Locate the cell with the specified text and output its [x, y] center coordinate. 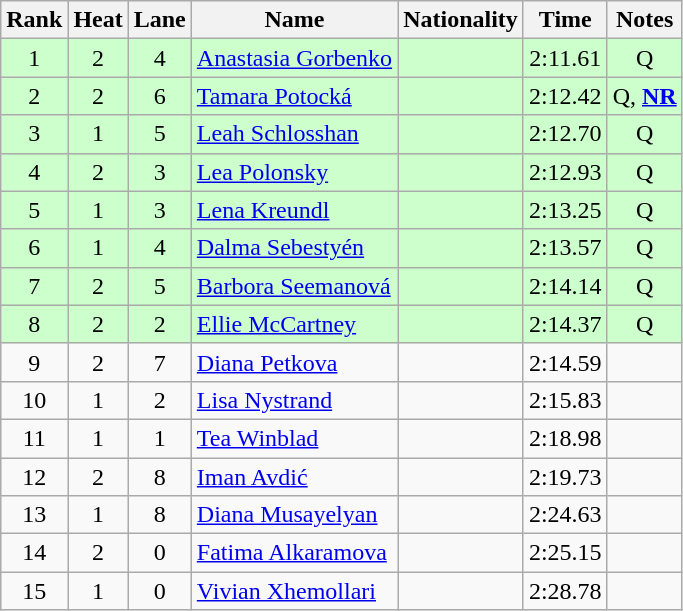
11 [34, 438]
Rank [34, 20]
Lena Kreundl [294, 210]
Barbora Seemanová [294, 286]
13 [34, 515]
Fatima Alkaramova [294, 553]
Notes [644, 20]
14 [34, 553]
Q, NR [644, 96]
Anastasia Gorbenko [294, 58]
2:12.93 [565, 172]
Name [294, 20]
2:14.37 [565, 324]
9 [34, 362]
2:11.61 [565, 58]
Tamara Potocká [294, 96]
Lane [160, 20]
2:15.83 [565, 400]
Lisa Nystrand [294, 400]
2:14.14 [565, 286]
Leah Schlosshan [294, 134]
2:12.70 [565, 134]
Dalma Sebestyén [294, 248]
12 [34, 477]
2:12.42 [565, 96]
Ellie McCartney [294, 324]
Vivian Xhemollari [294, 591]
Time [565, 20]
2:19.73 [565, 477]
10 [34, 400]
2:13.25 [565, 210]
Heat [98, 20]
2:25.15 [565, 553]
2:28.78 [565, 591]
Nationality [461, 20]
Diana Petkova [294, 362]
Lea Polonsky [294, 172]
Iman Avdić [294, 477]
2:24.63 [565, 515]
Diana Musayelyan [294, 515]
2:18.98 [565, 438]
15 [34, 591]
2:13.57 [565, 248]
2:14.59 [565, 362]
Tea Winblad [294, 438]
